For the text-containing cell, return its midpoint in (x, y) coordinate format. 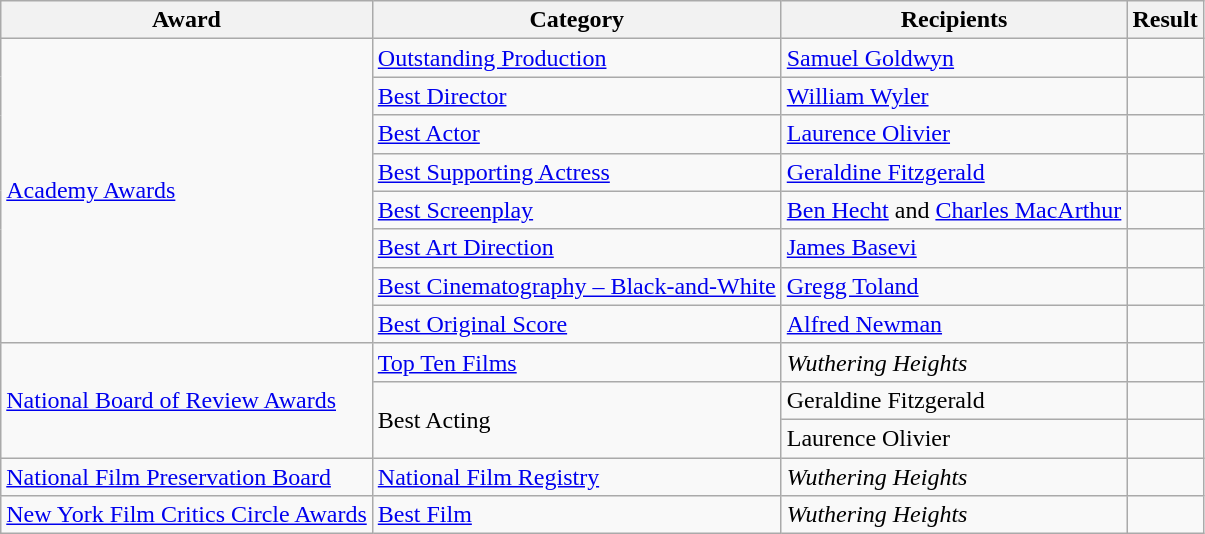
Recipients (954, 20)
Best Cinematography – Black-and-White (576, 286)
Award (187, 20)
Top Ten Films (576, 362)
William Wyler (954, 96)
Best Screenplay (576, 210)
National Board of Review Awards (187, 400)
James Basevi (954, 248)
Best Art Direction (576, 248)
Best Director (576, 96)
Result (1165, 20)
National Film Preservation Board (187, 477)
Best Acting (576, 419)
Gregg Toland (954, 286)
New York Film Critics Circle Awards (187, 515)
Alfred Newman (954, 324)
Best Film (576, 515)
Best Original Score (576, 324)
Best Actor (576, 134)
Best Supporting Actress (576, 172)
Samuel Goldwyn (954, 58)
National Film Registry (576, 477)
Ben Hecht and Charles MacArthur (954, 210)
Outstanding Production (576, 58)
Academy Awards (187, 191)
Category (576, 20)
